Pinpoint the cell where the given text exists, returning its [X, Y] midpoint coordinate. 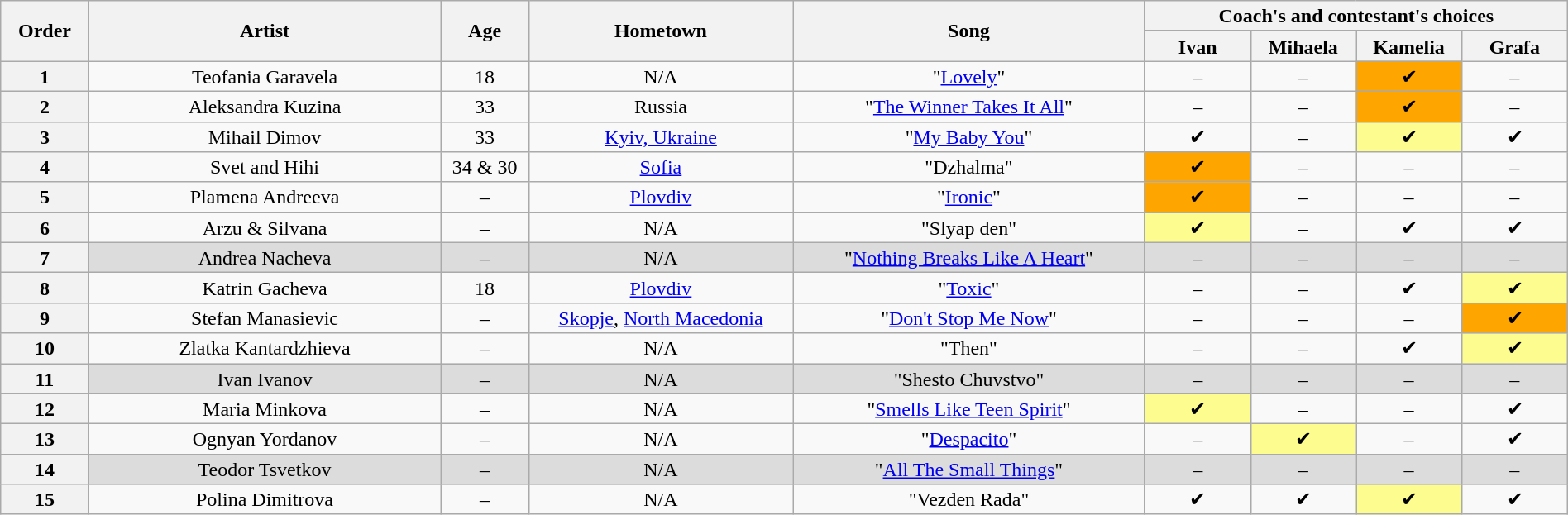
5 [45, 197]
"My Baby You" [969, 137]
34 & 30 [485, 167]
12 [45, 408]
Teodor Tsvetkov [265, 470]
"Lovely" [969, 76]
Zlatka Kantardzhieva [265, 349]
10 [45, 349]
8 [45, 288]
Katrin Gacheva [265, 288]
Song [969, 31]
Andrea Nacheva [265, 258]
Svet and Hihi [265, 167]
Maria Minkova [265, 408]
Skopje, North Macedonia [660, 317]
13 [45, 440]
15 [45, 499]
Ivan [1198, 46]
Grafa [1514, 46]
Stefan Manasievic [265, 317]
6 [45, 228]
1 [45, 76]
Kyiv, Ukraine [660, 137]
Ivan Ivanov [265, 379]
"Don't Stop Me Now" [969, 317]
Order [45, 31]
"The Winner Takes It All" [969, 106]
Polina Dimitrova [265, 499]
"Nothing Breaks Like A Heart" [969, 258]
"Ironic" [969, 197]
Age [485, 31]
3 [45, 137]
Plamena Andreeva [265, 197]
"Slyap den" [969, 228]
"Vezden Rada" [969, 499]
Hometown [660, 31]
Aleksandra Kuzina [265, 106]
"Dzhalma" [969, 167]
Russia [660, 106]
"All The Small Things" [969, 470]
Kamelia [1409, 46]
"Toxic" [969, 288]
7 [45, 258]
"Despacito" [969, 440]
Coach's and contestant's choices [1356, 17]
Sofia [660, 167]
11 [45, 379]
"Then" [969, 349]
4 [45, 167]
Mihail Dimov [265, 137]
"Smells Like Teen Spirit" [969, 408]
Arzu & Silvana [265, 228]
14 [45, 470]
Mihaela [1303, 46]
Ognyan Yordanov [265, 440]
"Shesto Chuvstvo" [969, 379]
Teofania Garavela [265, 76]
Artist [265, 31]
9 [45, 317]
2 [45, 106]
